Detect which cell encompasses the target text, then output its [x, y] center coordinate. 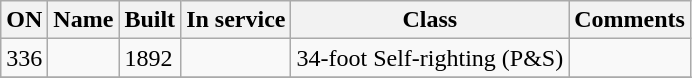
ON [24, 20]
In service [236, 20]
1892 [150, 58]
Built [150, 20]
Name [84, 20]
Comments [630, 20]
34-foot Self-righting (P&S) [430, 58]
Class [430, 20]
336 [24, 58]
